Output the (x, y) coordinate of the center of the cell containing the given text.  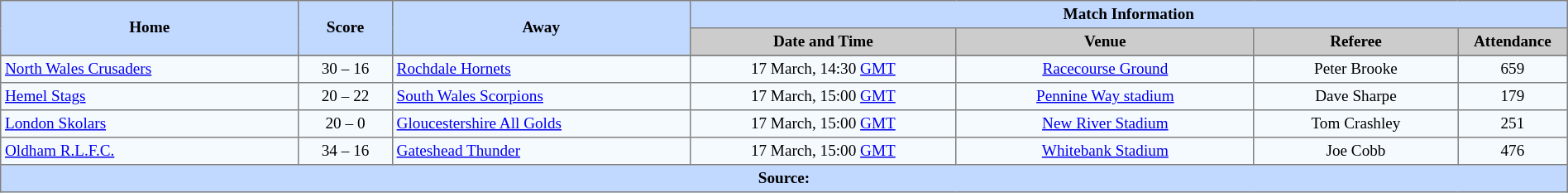
Hemel Stags (150, 96)
North Wales Crusaders (150, 70)
Score (346, 28)
Source: (784, 179)
Home (150, 28)
Tom Crashley (1355, 124)
20 – 22 (346, 96)
Pennine Way stadium (1105, 96)
Joe Cobb (1355, 151)
Gloucestershire All Golds (541, 124)
Gateshead Thunder (541, 151)
Rochdale Hornets (541, 70)
Venue (1105, 41)
34 – 16 (346, 151)
South Wales Scorpions (541, 96)
Away (541, 28)
Oldham R.L.F.C. (150, 151)
Match Information (1128, 15)
17 March, 14:30 GMT (823, 70)
Date and Time (823, 41)
476 (1513, 151)
New River Stadium (1105, 124)
Referee (1355, 41)
Racecourse Ground (1105, 70)
251 (1513, 124)
Attendance (1513, 41)
179 (1513, 96)
Dave Sharpe (1355, 96)
30 – 16 (346, 70)
Peter Brooke (1355, 70)
659 (1513, 70)
Whitebank Stadium (1105, 151)
20 – 0 (346, 124)
London Skolars (150, 124)
